Pinpoint the cell where the given text exists, returning its (x, y) midpoint coordinate. 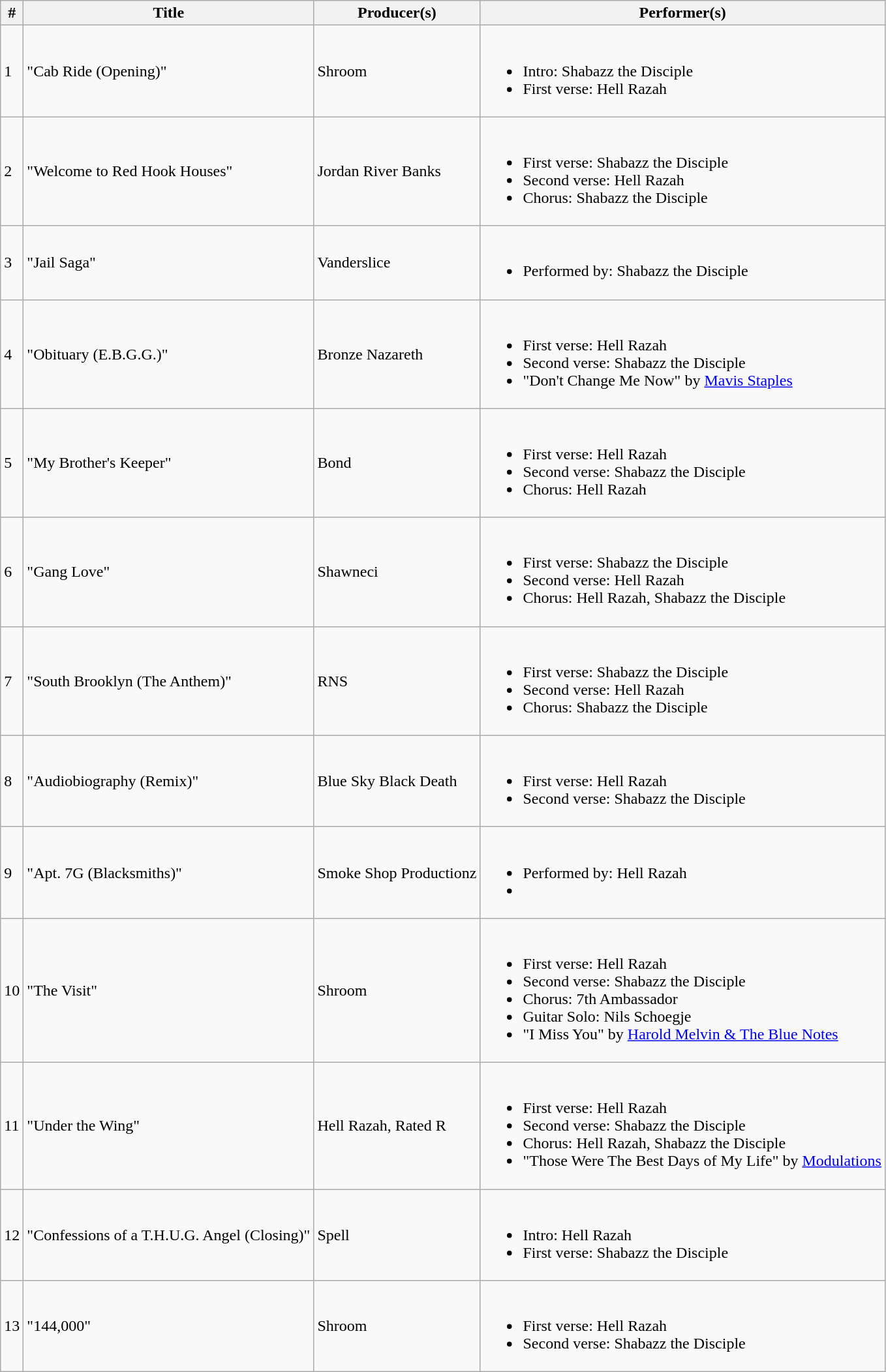
12 (12, 1234)
Smoke Shop Productionz (397, 872)
5 (12, 463)
Intro: Shabazz the DiscipleFirst verse: Hell Razah (682, 71)
First verse: Hell RazahSecond verse: Shabazz the DiscipleChorus: Hell Razah, Shabazz the Disciple"Those Were The Best Days of My Life" by Modulations (682, 1125)
"Gang Love" (168, 572)
RNS (397, 681)
13 (12, 1326)
"Audiobiography (Remix)" (168, 781)
"Obituary (E.B.G.G.)" (168, 354)
"Jail Saga" (168, 262)
7 (12, 681)
Bronze Nazareth (397, 354)
"Under the Wing" (168, 1125)
1 (12, 71)
"Apt. 7G (Blacksmiths)" (168, 872)
11 (12, 1125)
"Cab Ride (Opening)" (168, 71)
4 (12, 354)
Hell Razah, Rated R (397, 1125)
Bond (397, 463)
Shawneci (397, 572)
9 (12, 872)
10 (12, 990)
"Welcome to Red Hook Houses" (168, 171)
Blue Sky Black Death (397, 781)
First verse: Shabazz the DiscipleSecond verse: Hell RazahChorus: Hell Razah, Shabazz the Disciple (682, 572)
"Confessions of a T.H.U.G. Angel (Closing)" (168, 1234)
Spell (397, 1234)
Vanderslice (397, 262)
"South Brooklyn (The Anthem)" (168, 681)
Jordan River Banks (397, 171)
Performed by: Hell Razah (682, 872)
Intro: Hell RazahFirst verse: Shabazz the Disciple (682, 1234)
First verse: Hell RazahSecond verse: Shabazz the DiscipleChorus: Hell Razah (682, 463)
"The Visit" (168, 990)
3 (12, 262)
First verse: Hell RazahSecond verse: Shabazz the Disciple"Don't Change Me Now" by Mavis Staples (682, 354)
6 (12, 572)
Performed by: Shabazz the Disciple (682, 262)
Producer(s) (397, 13)
# (12, 13)
Title (168, 13)
Performer(s) (682, 13)
"My Brother's Keeper" (168, 463)
2 (12, 171)
"144,000" (168, 1326)
8 (12, 781)
